Find where the given text appears and provide that cell's center as (x, y) coordinate. 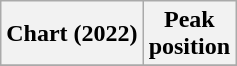
Chart (2022) (72, 34)
Peakposition (189, 34)
